Scan for the cell matching the given text and deliver its [X, Y] coordinate at center. 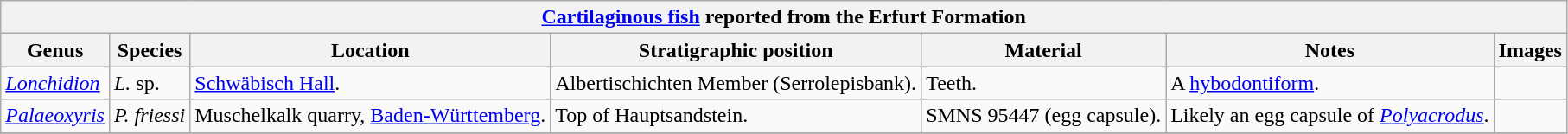
Muschelkalk quarry, Baden-Württemberg. [370, 116]
A hybodontiform. [1329, 83]
Palaeoxyris [55, 116]
Images [1530, 50]
Teeth. [1044, 83]
Albertischichten Member (Serrolepisbank). [736, 83]
Stratigraphic position [736, 50]
Schwäbisch Hall. [370, 83]
Genus [55, 50]
Location [370, 50]
Top of Hauptsandstein. [736, 116]
Species [149, 50]
L. sp. [149, 83]
Cartilaginous fish reported from the Erfurt Formation [784, 17]
Lonchidion [55, 83]
Likely an egg capsule of Polyacrodus. [1329, 116]
SMNS 95447 (egg capsule). [1044, 116]
P. friessi [149, 116]
Notes [1329, 50]
Material [1044, 50]
